For the text-containing cell, return its midpoint in (X, Y) coordinate format. 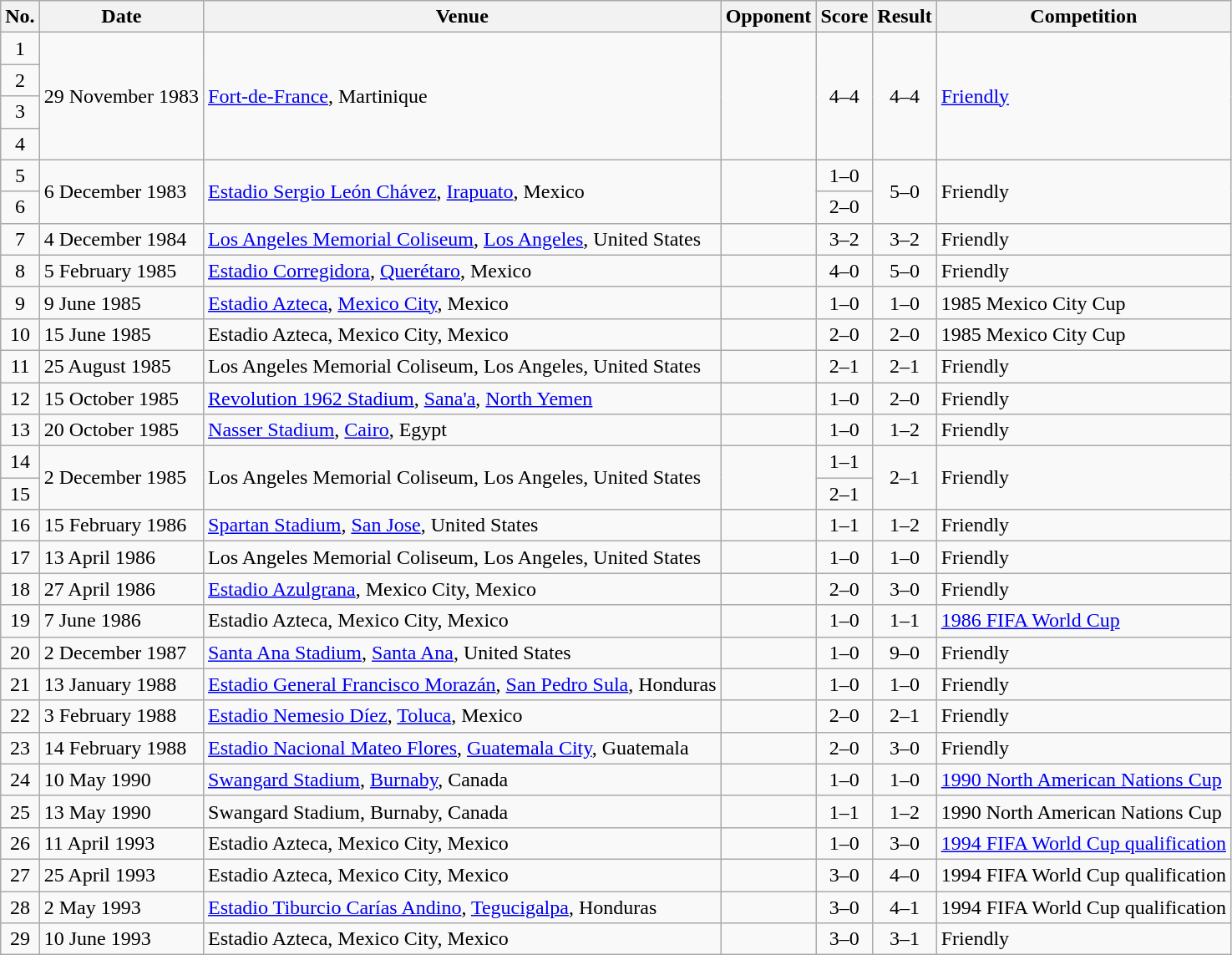
13 April 1986 (121, 557)
14 (20, 462)
27 April 1986 (121, 589)
Estadio General Francisco Morazán, San Pedro Sula, Honduras (463, 684)
28 (20, 907)
29 November 1983 (121, 96)
20 October 1985 (121, 430)
3 February 1988 (121, 716)
4–1 (905, 907)
7 June 1986 (121, 621)
17 (20, 557)
4 (20, 144)
Score (844, 17)
22 (20, 716)
18 (20, 589)
Revolution 1962 Stadium, Sana'a, North Yemen (463, 399)
24 (20, 780)
Nasser Stadium, Cairo, Egypt (463, 430)
4 December 1984 (121, 239)
11 (20, 366)
12 (20, 399)
23 (20, 748)
9 June 1985 (121, 302)
27 (20, 875)
9–0 (905, 653)
6 (20, 207)
Date (121, 17)
1986 FIFA World Cup (1083, 621)
14 February 1988 (121, 748)
7 (20, 239)
15 June 1985 (121, 334)
29 (20, 939)
Estadio Azulgrana, Mexico City, Mexico (463, 589)
Venue (463, 17)
Estadio Corregidora, Querétaro, Mexico (463, 271)
Opponent (768, 17)
2 December 1987 (121, 653)
2 December 1985 (121, 478)
Estadio Tiburcio Carías Andino, Tegucigalpa, Honduras (463, 907)
2 (20, 80)
1 (20, 48)
8 (20, 271)
6 December 1983 (121, 191)
21 (20, 684)
Competition (1083, 17)
Result (905, 17)
25 (20, 811)
3 (20, 112)
10 May 1990 (121, 780)
Estadio Nacional Mateo Flores, Guatemala City, Guatemala (463, 748)
Santa Ana Stadium, Santa Ana, United States (463, 653)
Fort-de-France, Martinique (463, 96)
3–1 (905, 939)
15 (20, 494)
2 May 1993 (121, 907)
5 February 1985 (121, 271)
No. (20, 17)
26 (20, 843)
15 October 1985 (121, 399)
5 (20, 175)
13 May 1990 (121, 811)
25 April 1993 (121, 875)
Spartan Stadium, San Jose, United States (463, 526)
10 (20, 334)
25 August 1985 (121, 366)
15 February 1986 (121, 526)
9 (20, 302)
10 June 1993 (121, 939)
Estadio Nemesio Díez, Toluca, Mexico (463, 716)
16 (20, 526)
19 (20, 621)
11 April 1993 (121, 843)
20 (20, 653)
Estadio Sergio León Chávez, Irapuato, Mexico (463, 191)
13 January 1988 (121, 684)
13 (20, 430)
